Identify which cell holds the provided text, then report its [X, Y] central coordinate. 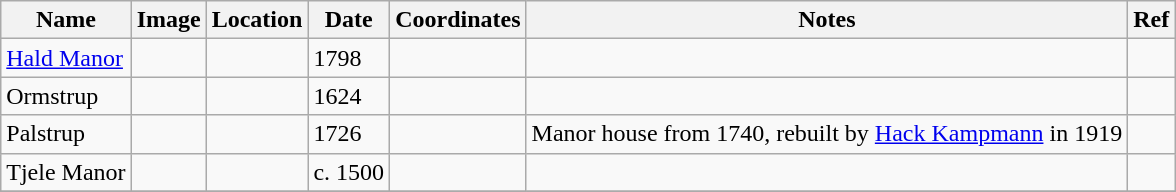
Manor house from 1740, rebuilt by Hack Kampmann in 1919 [827, 134]
Tjele Manor [66, 172]
Ref [1152, 20]
Coordinates [458, 20]
Name [66, 20]
Notes [827, 20]
1798 [349, 58]
Ormstrup [66, 96]
c. 1500 [349, 172]
Image [168, 20]
1726 [349, 134]
Location [257, 20]
1624 [349, 96]
Hald Manor [66, 58]
Palstrup [66, 134]
Date [349, 20]
